Return the (X, Y) coordinate for the center point of the cell that contains the specified text.  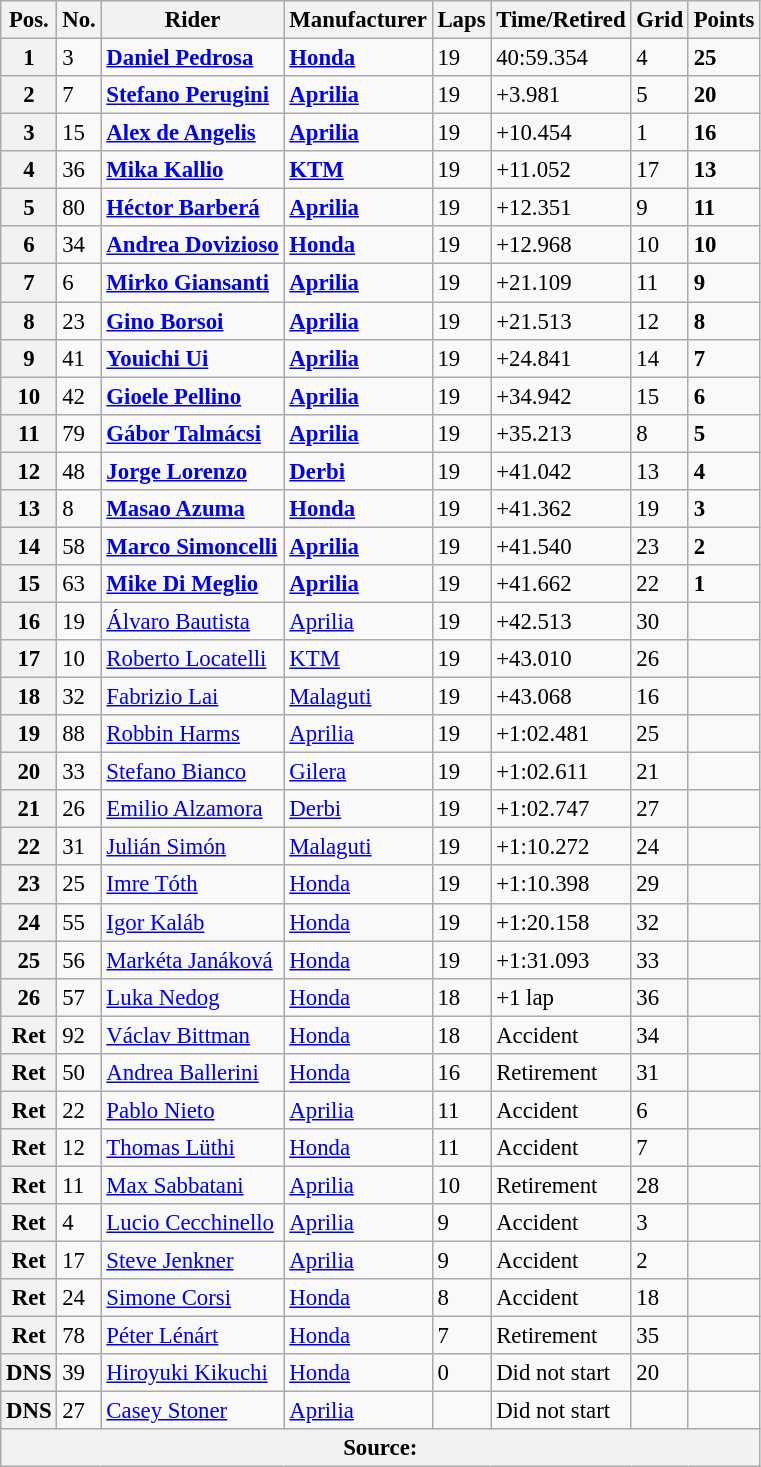
Gino Borsoi (192, 321)
Robbin Harms (192, 734)
57 (79, 997)
Manufacturer (358, 20)
63 (79, 584)
+1:31.093 (561, 960)
Gioele Pellino (192, 396)
+41.662 (561, 584)
Héctor Barberá (192, 208)
+3.981 (561, 95)
+1:10.272 (561, 847)
Luka Nedog (192, 997)
48 (79, 471)
+11.052 (561, 170)
+1:10.398 (561, 885)
Jorge Lorenzo (192, 471)
Álvaro Bautista (192, 621)
+1:02.611 (561, 772)
Julián Simón (192, 847)
79 (79, 433)
Gábor Talmácsi (192, 433)
+1:20.158 (561, 922)
Lucio Cecchinello (192, 1223)
88 (79, 734)
Stefano Bianco (192, 772)
Max Sabbatani (192, 1185)
Daniel Pedrosa (192, 58)
+41.362 (561, 509)
+35.213 (561, 433)
No. (79, 20)
Mike Di Meglio (192, 584)
30 (660, 621)
Mirko Giansanti (192, 283)
42 (79, 396)
Masao Azuma (192, 509)
92 (79, 1035)
Laps (462, 20)
Gilera (358, 772)
Andrea Ballerini (192, 1073)
+34.942 (561, 396)
Grid (660, 20)
+42.513 (561, 621)
Alex de Angelis (192, 133)
Andrea Dovizioso (192, 245)
56 (79, 960)
Igor Kaláb (192, 922)
35 (660, 1336)
Emilio Alzamora (192, 809)
40:59.354 (561, 58)
Pablo Nieto (192, 1110)
Péter Lénárt (192, 1336)
+12.351 (561, 208)
29 (660, 885)
Time/Retired (561, 20)
+41.540 (561, 546)
Mika Kallio (192, 170)
+1:02.747 (561, 809)
+43.068 (561, 697)
Marco Simoncelli (192, 546)
Václav Bittman (192, 1035)
28 (660, 1185)
Stefano Perugini (192, 95)
Markéta Janáková (192, 960)
Youichi Ui (192, 358)
Steve Jenkner (192, 1261)
+12.968 (561, 245)
Simone Corsi (192, 1298)
+10.454 (561, 133)
Casey Stoner (192, 1411)
+41.042 (561, 471)
Fabrizio Lai (192, 697)
58 (79, 546)
Points (724, 20)
+21.513 (561, 321)
41 (79, 358)
55 (79, 922)
Hiroyuki Kikuchi (192, 1373)
Imre Tóth (192, 885)
+21.109 (561, 283)
0 (462, 1373)
+43.010 (561, 659)
78 (79, 1336)
80 (79, 208)
Roberto Locatelli (192, 659)
+1:02.481 (561, 734)
Thomas Lüthi (192, 1148)
Pos. (29, 20)
+24.841 (561, 358)
39 (79, 1373)
Rider (192, 20)
50 (79, 1073)
+1 lap (561, 997)
